For the text-containing cell, return its midpoint in [X, Y] coordinate format. 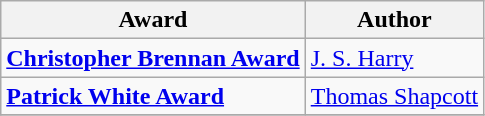
Christopher Brennan Award [153, 58]
Author [394, 20]
J. S. Harry [394, 58]
Award [153, 20]
Thomas Shapcott [394, 96]
Patrick White Award [153, 96]
